Output the [x, y] coordinate of the center of the cell containing the given text.  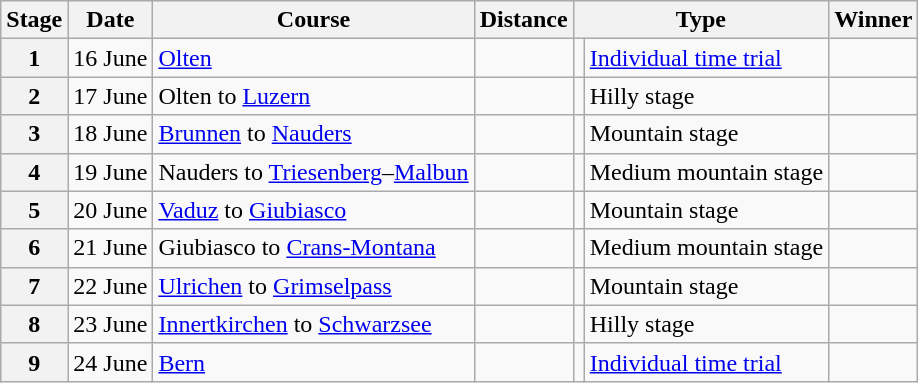
6 [34, 248]
Type [700, 20]
7 [34, 286]
Ulrichen to Grimselpass [314, 286]
18 June [110, 134]
Stage [34, 20]
21 June [110, 248]
Distance [524, 20]
16 June [110, 58]
Vaduz to Giubiasco [314, 210]
Olten [314, 58]
3 [34, 134]
Olten to Luzern [314, 96]
Brunnen to Nauders [314, 134]
Bern [314, 362]
5 [34, 210]
Date [110, 20]
2 [34, 96]
Nauders to Triesenberg–Malbun [314, 172]
22 June [110, 286]
24 June [110, 362]
4 [34, 172]
17 June [110, 96]
Winner [874, 20]
1 [34, 58]
Giubiasco to Crans-Montana [314, 248]
9 [34, 362]
8 [34, 324]
Course [314, 20]
23 June [110, 324]
Innertkirchen to Schwarzsee [314, 324]
19 June [110, 172]
20 June [110, 210]
